Capture the cell that displays the provided text and extract its [X, Y] central coordinate. 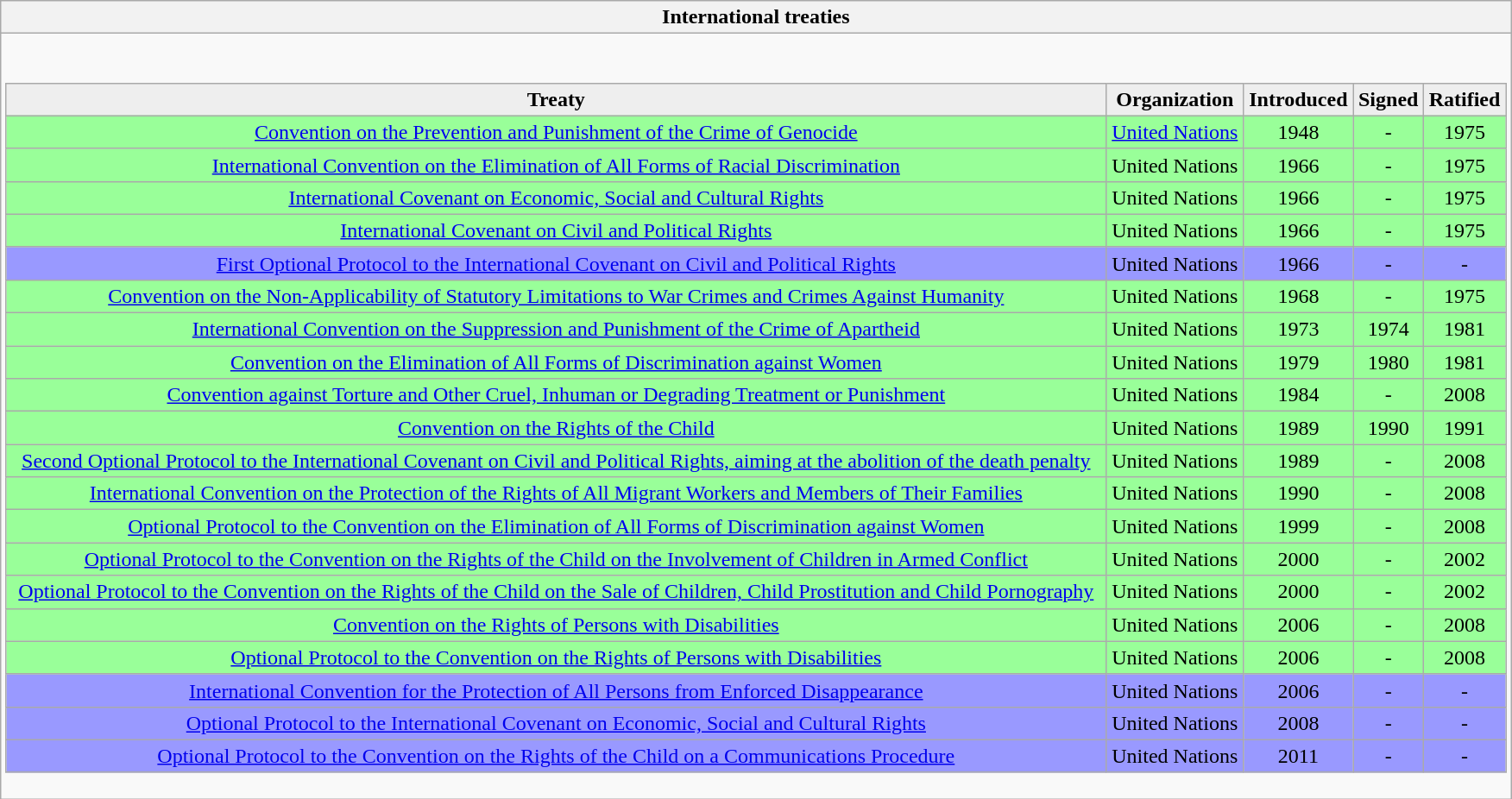
International Convention on the Elimination of All Forms of Racial Discrimination [556, 165]
Signed [1389, 99]
International Covenant on Economic, Social and Cultural Rights [556, 198]
Optional Protocol to the Convention on the Rights of Persons with Disabilities [556, 657]
Convention against Torture and Other Cruel, Inhuman or Degrading Treatment or Punishment [556, 395]
International Convention on the Suppression and Punishment of the Crime of Apartheid [556, 330]
1984 [1298, 395]
1968 [1298, 296]
Ratified [1464, 99]
Convention on the Non-Applicability of Statutory Limitations to War Crimes and Crimes Against Humanity [556, 296]
International treaties [756, 17]
1974 [1389, 330]
1980 [1389, 362]
1991 [1464, 428]
Optional Protocol to the Convention on the Rights of the Child on the Sale of Children, Child Prostitution and Child Pornography [556, 592]
1979 [1298, 362]
Convention on the Prevention and Punishment of the Crime of Genocide [556, 132]
Treaty [556, 99]
Optional Protocol to the Convention on the Rights of the Child on the Involvement of Children in Armed Conflict [556, 559]
International Covenant on Civil and Political Rights [556, 230]
Second Optional Protocol to the International Covenant on Civil and Political Rights, aiming at the abolition of the death penalty [556, 461]
1999 [1298, 526]
Introduced [1298, 99]
International Convention for the Protection of All Persons from Enforced Disappearance [556, 690]
Optional Protocol to the International Covenant on Economic, Social and Cultural Rights [556, 723]
1973 [1298, 330]
Convention on the Rights of Persons with Disabilities [556, 625]
2011 [1298, 756]
1948 [1298, 132]
Optional Protocol to the Convention on the Elimination of All Forms of Discrimination against Women [556, 526]
Optional Protocol to the Convention on the Rights of the Child on a Communications Procedure [556, 756]
Convention on the Rights of the Child [556, 428]
International Convention on the Protection of the Rights of All Migrant Workers and Members of Their Families [556, 494]
First Optional Protocol to the International Covenant on Civil and Political Rights [556, 263]
Convention on the Elimination of All Forms of Discrimination against Women [556, 362]
Organization [1175, 99]
